Extract the [x, y] coordinate from the center of the cell holding the provided text.  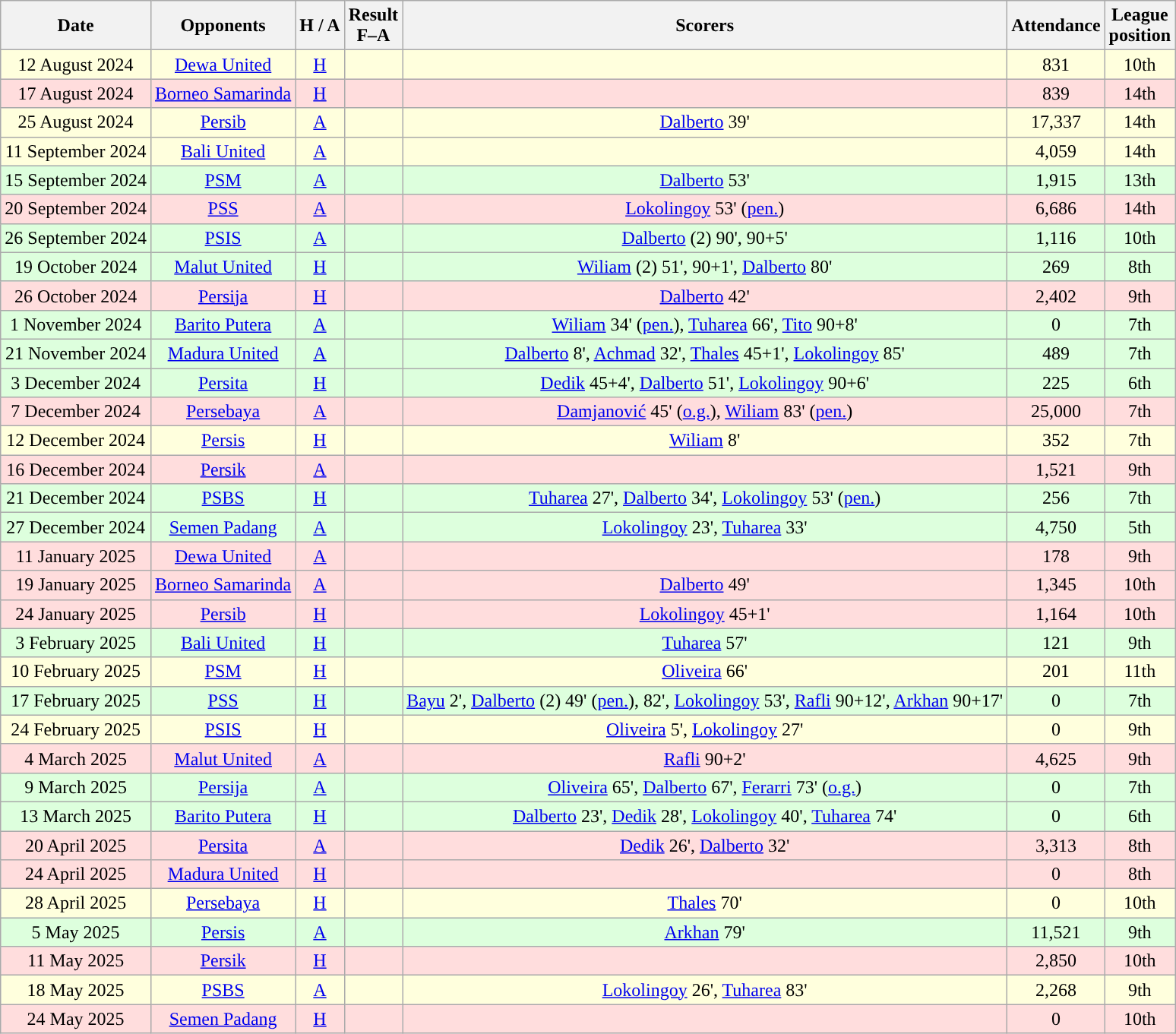
Lokolingoy 53' (pen.) [705, 209]
6,686 [1056, 209]
4 March 2025 [76, 758]
11 January 2025 [76, 556]
11 May 2025 [76, 961]
Wiliam 8' [705, 441]
Dedik 26', Dalberto 32' [705, 846]
21 December 2024 [76, 498]
Oliveira 65', Dalberto 67', Ferarri 73' (o.g.) [705, 787]
24 February 2025 [76, 729]
9 March 2025 [76, 787]
17 February 2025 [76, 700]
Dedik 45+4', Dalberto 51', Lokolingoy 90+6' [705, 382]
5 May 2025 [76, 932]
Bayu 2', Dalberto (2) 49' (pen.), 82', Lokolingoy 53', Rafli 90+12', Arkhan 90+17' [705, 700]
Dalberto (2) 90', 90+5' [705, 238]
Scorers [705, 26]
16 December 2024 [76, 470]
1,345 [1056, 585]
Lokolingoy 45+1' [705, 614]
1,116 [1056, 238]
Dalberto 49' [705, 585]
2,402 [1056, 296]
12 December 2024 [76, 441]
Arkhan 79' [705, 932]
25 August 2024 [76, 122]
Thales 70' [705, 903]
5th [1140, 527]
1,521 [1056, 470]
11 September 2024 [76, 151]
13th [1140, 180]
13 March 2025 [76, 816]
26 September 2024 [76, 238]
21 November 2024 [76, 353]
Wiliam (2) 51', 90+1', Dalberto 80' [705, 267]
Rafli 90+2' [705, 758]
3 December 2024 [76, 382]
4,750 [1056, 527]
3,313 [1056, 846]
2,850 [1056, 961]
Damjanović 45' (o.g.), Wiliam 83' (pen.) [705, 412]
Tuharea 27', Dalberto 34', Lokolingoy 53' (pen.) [705, 498]
178 [1056, 556]
17,337 [1056, 122]
Dalberto 42' [705, 296]
10 February 2025 [76, 672]
12 August 2024 [76, 65]
256 [1056, 498]
27 December 2024 [76, 527]
19 October 2024 [76, 267]
25,000 [1056, 412]
19 January 2025 [76, 585]
26 October 2024 [76, 296]
7 December 2024 [76, 412]
Leagueposition [1140, 26]
1,164 [1056, 614]
Dalberto 39' [705, 122]
Lokolingoy 26', Tuharea 83' [705, 990]
H / A [320, 26]
201 [1056, 672]
Attendance [1056, 26]
489 [1056, 353]
15 September 2024 [76, 180]
Dalberto 8', Achmad 32', Thales 45+1', Lokolingoy 85' [705, 353]
Lokolingoy 23', Tuharea 33' [705, 527]
ResultF–A [373, 26]
24 January 2025 [76, 614]
3 February 2025 [76, 643]
Tuharea 57' [705, 643]
269 [1056, 267]
11,521 [1056, 932]
225 [1056, 382]
121 [1056, 643]
4,625 [1056, 758]
20 April 2025 [76, 846]
Oliveira 66' [705, 672]
Dalberto 53' [705, 180]
352 [1056, 441]
11th [1140, 672]
Wiliam 34' (pen.), Tuharea 66', Tito 90+8' [705, 324]
4,059 [1056, 151]
1,915 [1056, 180]
839 [1056, 93]
17 August 2024 [76, 93]
831 [1056, 65]
1 November 2024 [76, 324]
Dalberto 23', Dedik 28', Lokolingoy 40', Tuharea 74' [705, 816]
2,268 [1056, 990]
Opponents [223, 26]
28 April 2025 [76, 903]
24 April 2025 [76, 874]
20 September 2024 [76, 209]
Date [76, 26]
24 May 2025 [76, 1019]
18 May 2025 [76, 990]
Oliveira 5', Lokolingoy 27' [705, 729]
